Extract the [x, y] coordinate from the center of the cell holding the provided text.  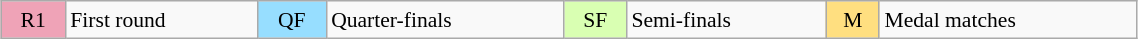
Quarter-finals [445, 20]
QF [292, 20]
SF [595, 20]
Semi-finals [726, 20]
R1 [33, 20]
Medal matches [1008, 20]
First round [161, 20]
M [852, 20]
